Pinpoint the cell where the given text exists, returning its (x, y) midpoint coordinate. 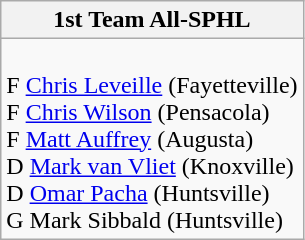
1st Team All-SPHL (152, 20)
